Locate the cell with the specified text and output its [X, Y] center coordinate. 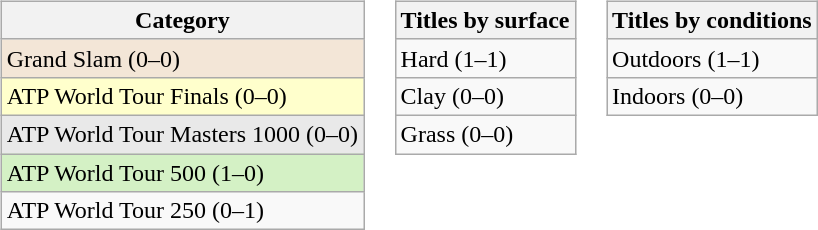
ATP World Tour Masters 1000 (0–0) [182, 134]
Grass (0–0) [485, 134]
Hard (1–1) [485, 58]
Category [182, 20]
Titles by surface [485, 20]
Grand Slam (0–0) [182, 58]
Clay (0–0) [485, 96]
ATP World Tour 250 (0–1) [182, 211]
Indoors (0–0) [712, 96]
Titles by conditions [712, 20]
Outdoors (1–1) [712, 58]
ATP World Tour 500 (1–0) [182, 173]
ATP World Tour Finals (0–0) [182, 96]
